From the cell containing the given text, extract its center point as [X, Y] coordinate. 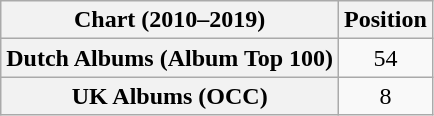
Dutch Albums (Album Top 100) [170, 58]
54 [386, 58]
Position [386, 20]
Chart (2010–2019) [170, 20]
8 [386, 96]
UK Albums (OCC) [170, 96]
